Search for the cell housing the specified text and yield its (X, Y) center coordinate. 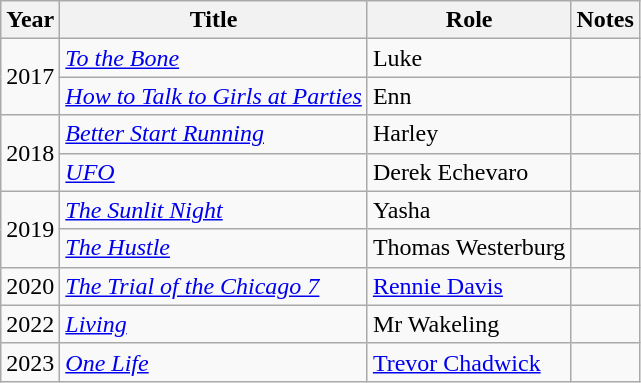
Harley (469, 134)
Enn (469, 96)
Trevor Chadwick (469, 362)
Thomas Westerburg (469, 248)
2020 (30, 286)
The Sunlit Night (214, 210)
The Hustle (214, 248)
Title (214, 20)
2018 (30, 153)
2022 (30, 324)
2017 (30, 77)
Mr Wakeling (469, 324)
Yasha (469, 210)
One Life (214, 362)
Role (469, 20)
Living (214, 324)
Derek Echevaro (469, 172)
Rennie Davis (469, 286)
The Trial of the Chicago 7 (214, 286)
To the Bone (214, 58)
2023 (30, 362)
2019 (30, 229)
Better Start Running (214, 134)
How to Talk to Girls at Parties (214, 96)
Year (30, 20)
Notes (605, 20)
UFO (214, 172)
Luke (469, 58)
